Return [X, Y] of the center of cell containing provided text 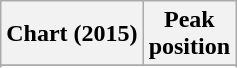
Chart (2015) [72, 34]
Peakposition [189, 34]
